Determine the (X, Y) coordinate at the center of the cell enclosing the given text.  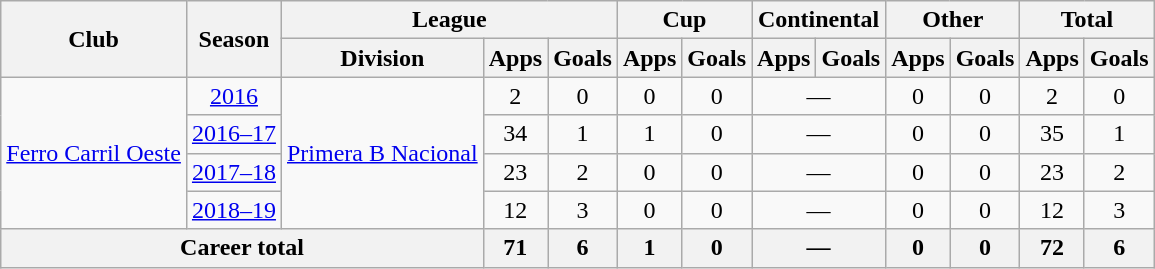
34 (515, 134)
Career total (242, 248)
2016–17 (234, 134)
Continental (819, 20)
35 (1052, 134)
League (449, 20)
71 (515, 248)
Cup (684, 20)
2018–19 (234, 210)
2016 (234, 96)
2017–18 (234, 172)
72 (1052, 248)
Season (234, 39)
Other (953, 20)
Club (94, 39)
Primera B Nacional (382, 153)
Division (382, 58)
Total (1087, 20)
Ferro Carril Oeste (94, 153)
